Find where the given text appears and provide that cell's center as (x, y) coordinate. 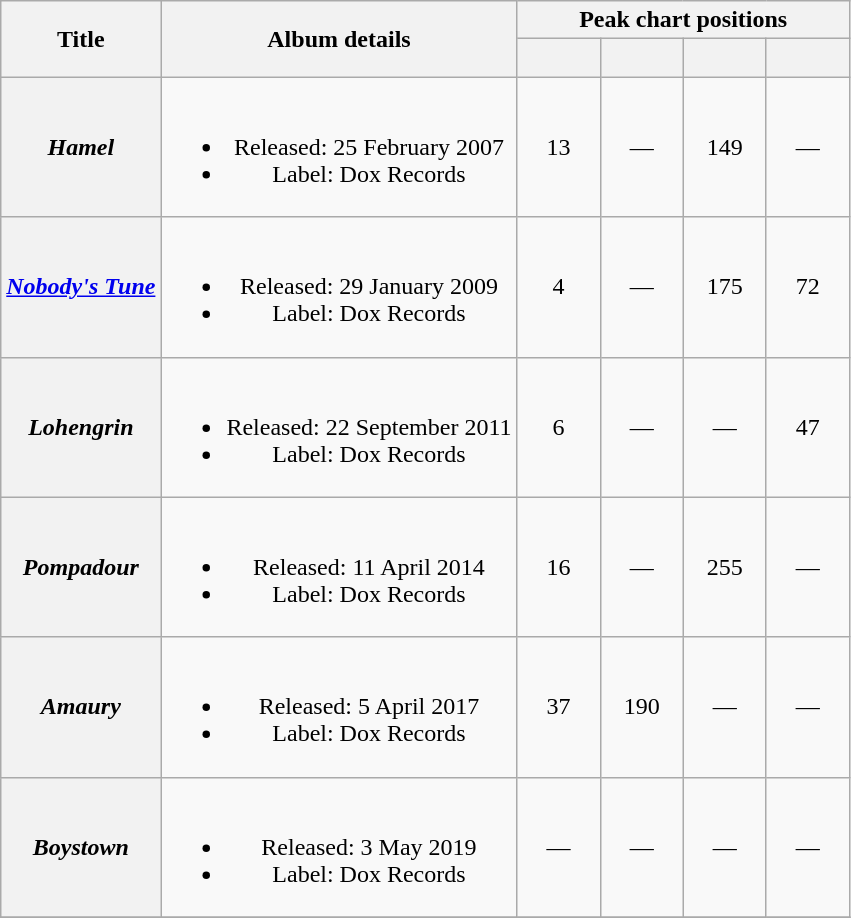
Released: 25 February 2007Label: Dox Records (339, 147)
Pompadour (81, 567)
47 (808, 427)
Released: 29 January 2009Label: Dox Records (339, 287)
13 (558, 147)
4 (558, 287)
Released: 11 April 2014Label: Dox Records (339, 567)
175 (724, 287)
Peak chart positions (683, 20)
Released: 5 April 2017Label: Dox Records (339, 707)
Amaury (81, 707)
Title (81, 39)
Hamel (81, 147)
149 (724, 147)
Lohengrin (81, 427)
72 (808, 287)
Nobody's Tune (81, 287)
16 (558, 567)
37 (558, 707)
Released: 22 September 2011Label: Dox Records (339, 427)
Released: 3 May 2019Label: Dox Records (339, 847)
Album details (339, 39)
6 (558, 427)
Boystown (81, 847)
190 (642, 707)
255 (724, 567)
